From the cell containing the given text, extract its center point as [X, Y] coordinate. 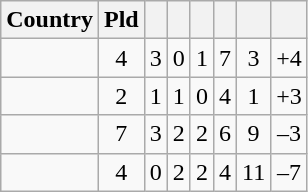
9 [253, 134]
11 [253, 172]
+3 [290, 96]
Country [50, 20]
–7 [290, 172]
6 [224, 134]
Pld [121, 20]
+4 [290, 58]
–3 [290, 134]
